Capture the cell that displays the provided text and extract its (X, Y) central coordinate. 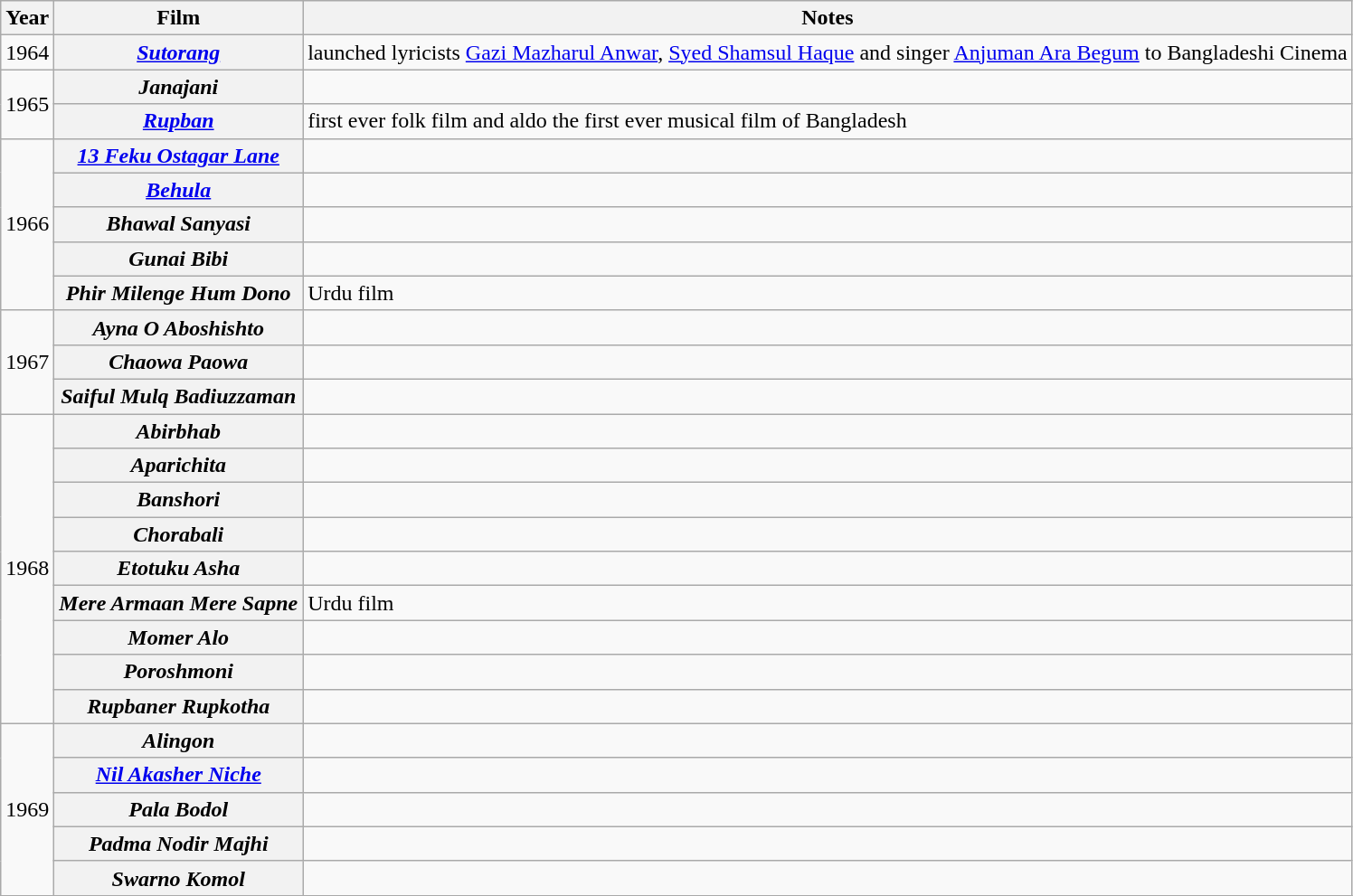
1965 (27, 104)
Phir Milenge Hum Dono (179, 293)
1969 (27, 809)
Etotuku Asha (179, 569)
Ayna O Aboshishto (179, 327)
Nil Akasher Niche (179, 775)
Chorabali (179, 534)
Chaowa Paowa (179, 362)
Momer Alo (179, 637)
launched lyricists Gazi Mazharul Anwar, Syed Shamsul Haque and singer Anjuman Ara Begum to Bangladeshi Cinema (828, 52)
Behula (179, 190)
1964 (27, 52)
13 Feku Ostagar Lane (179, 156)
Rupban (179, 121)
Padma Nodir Majhi (179, 844)
Alingon (179, 740)
Rupbaner Rupkotha (179, 706)
Janajani (179, 87)
Year (27, 18)
Film (179, 18)
Swarno Komol (179, 878)
Sutorang (179, 52)
Mere Armaan Mere Sapne (179, 603)
Aparichita (179, 466)
Poroshmoni (179, 672)
Notes (828, 18)
first ever folk film and aldo the first ever musical film of Bangladesh (828, 121)
1966 (27, 224)
1968 (27, 570)
Banshori (179, 500)
Gunai Bibi (179, 259)
Bhawal Sanyasi (179, 224)
Pala Bodol (179, 809)
Abirbhab (179, 431)
Saiful Mulq Badiuzzaman (179, 396)
1967 (27, 362)
